Determine the [x, y] coordinate at the center of the cell enclosing the given text.  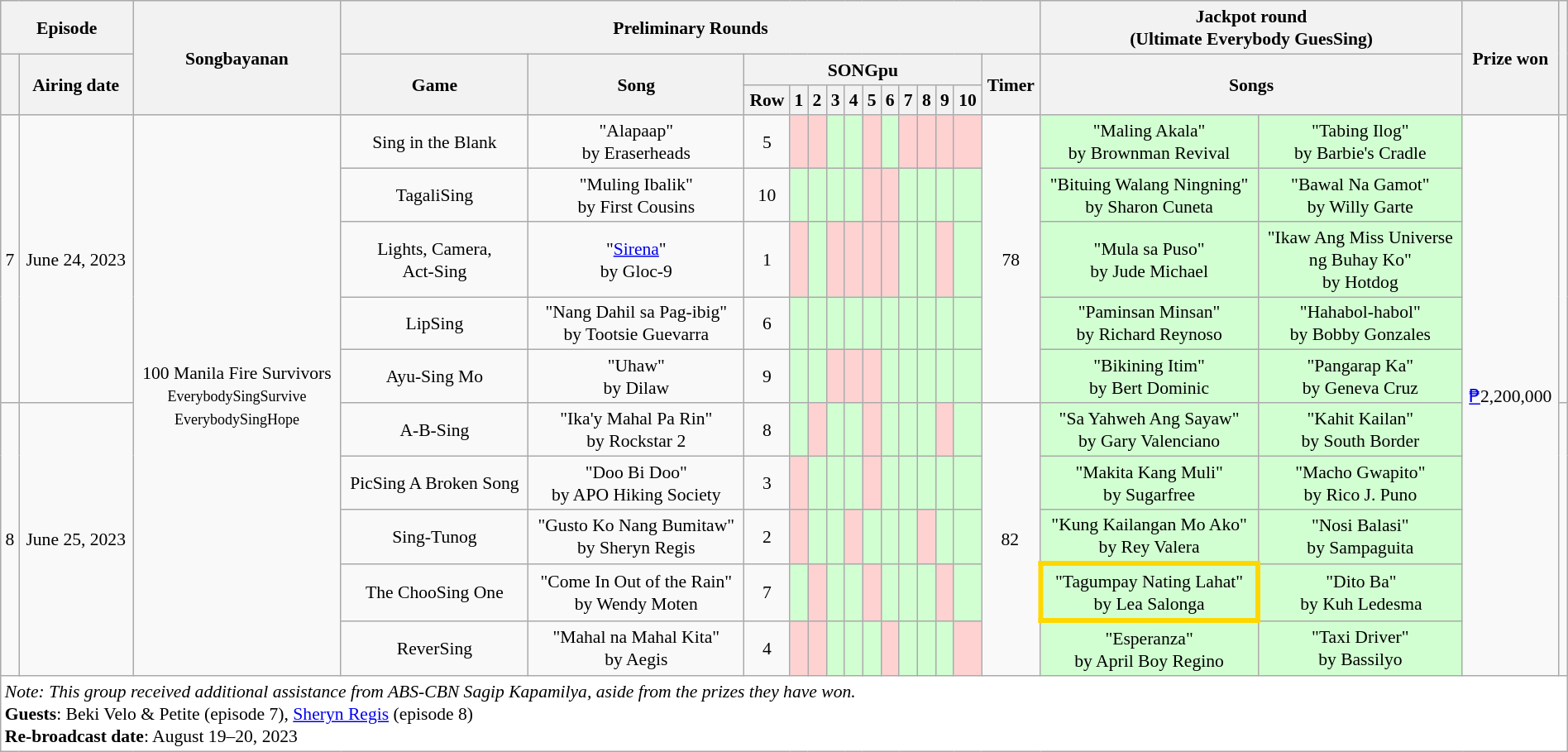
Lights, Camera,Act-Sing [434, 260]
Timer [1011, 84]
"Bikining Itim"by Bert Dominic [1150, 376]
The ChooSing One [434, 592]
"Ikaw Ang Miss Universeng Buhay Ko"by Hotdog [1360, 260]
June 25, 2023 [76, 539]
"Nang Dahil sa Pag-ibig"by Tootsie Guevarra [637, 323]
LipSing [434, 323]
"Macho Gwapito"by Rico J. Puno [1360, 482]
₱2,200,000 [1510, 395]
Airing date [76, 84]
"Makita Kang Muli"by Sugarfree [1150, 482]
"Nosi Balasi"by Sampaguita [1360, 536]
"Kung Kailangan Mo Ako"by Rey Valera [1150, 536]
PicSing A Broken Song [434, 482]
Sing in the Blank [434, 142]
"Ika'y Mahal Pa Rin"by Rockstar 2 [637, 429]
"Gusto Ko Nang Bumitaw"by Sheryn Regis [637, 536]
"Hahabol-habol"by Bobby Gonzales [1360, 323]
Episode [67, 27]
"Paminsan Minsan"by Richard Reynoso [1150, 323]
"Mahal na Mahal Kita"by Aegis [637, 648]
"Maling Akala"by Brownman Revival [1150, 142]
"Kahit Kailan"by South Border [1360, 429]
"Tagumpay Nating Lahat"by Lea Salonga [1150, 592]
"Muling Ibalik"by First Cousins [637, 195]
"Esperanza"by April Boy Regino [1150, 648]
"Sirena"by Gloc-9 [637, 260]
Game [434, 84]
"Come In Out of the Rain"by Wendy Moten [637, 592]
SONGpu [863, 69]
Sing-Tunog [434, 536]
82 [1011, 539]
"Doo Bi Doo"by APO Hiking Society [637, 482]
Row [767, 99]
ReverSing [434, 648]
"Pangarap Ka"by Geneva Cruz [1360, 376]
"Sa Yahweh Ang Sayaw"by Gary Valenciano [1150, 429]
Song [637, 84]
A-B-Sing [434, 429]
"Mula sa Puso"by Jude Michael [1150, 260]
"Alapaap"by Eraserheads [637, 142]
"Bawal Na Gamot"by Willy Garte [1360, 195]
TagaliSing [434, 195]
"Tabing Ilog"by Barbie's Cradle [1360, 142]
"Taxi Driver"by Bassilyo [1360, 648]
"Dito Ba"by Kuh Ledesma [1360, 592]
100 Manila Fire SurvivorsEverybodySingSurviveEverybodySingHope [237, 395]
Songs [1252, 84]
"Uhaw"by Dilaw [637, 376]
June 24, 2023 [76, 260]
Prize won [1510, 58]
Preliminary Rounds [691, 27]
"Bituing Walang Ningning"by Sharon Cuneta [1150, 195]
Ayu-Sing Mo [434, 376]
Songbayanan [237, 58]
Jackpot round(Ultimate Everybody GuesSing) [1252, 27]
78 [1011, 260]
